Find where the given text appears and provide that cell's center as (X, Y) coordinate. 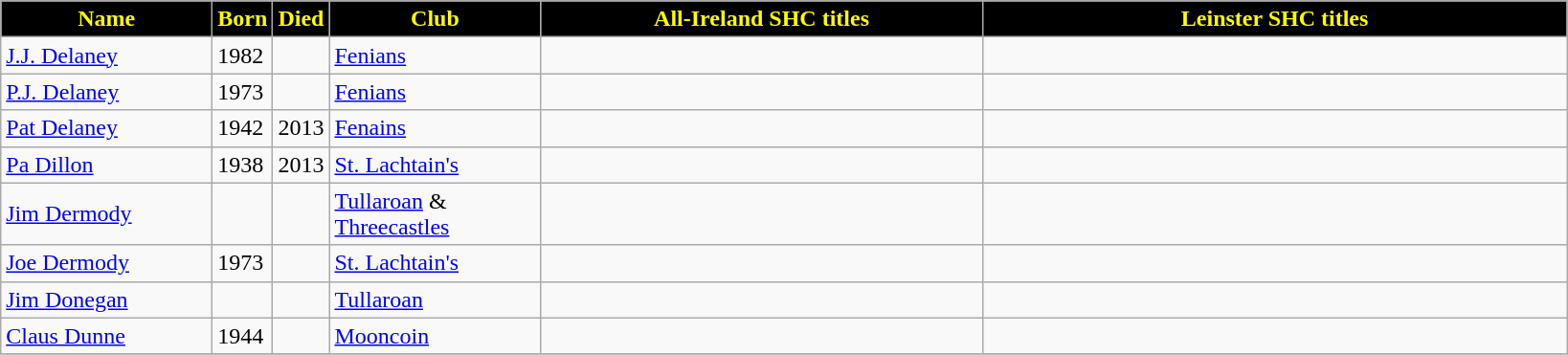
Pat Delaney (107, 128)
Mooncoin (435, 336)
Tullaroan & Threecastles (435, 214)
Died (301, 19)
Tullaroan (435, 300)
1938 (243, 165)
Leinster SHC titles (1275, 19)
Born (243, 19)
Pa Dillon (107, 165)
1944 (243, 336)
All-Ireland SHC titles (762, 19)
1942 (243, 128)
Fenains (435, 128)
Jim Donegan (107, 300)
Joe Dermody (107, 263)
Name (107, 19)
Claus Dunne (107, 336)
Jim Dermody (107, 214)
1982 (243, 55)
Club (435, 19)
J.J. Delaney (107, 55)
P.J. Delaney (107, 92)
